Return the (X, Y) coordinate for the center point of the cell that contains the specified text.  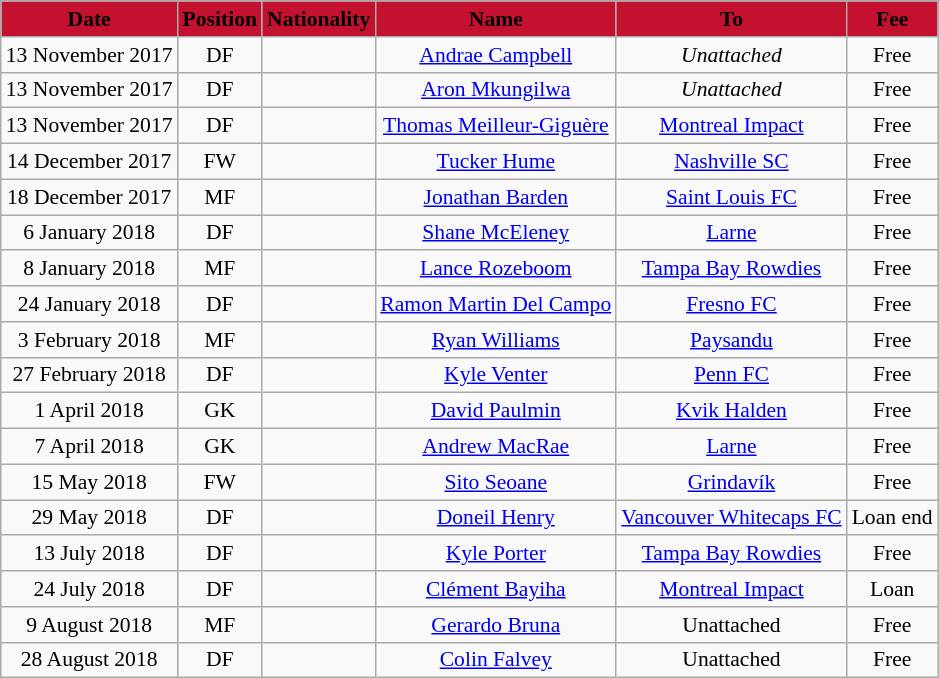
Position (220, 19)
Thomas Meilleur-Giguère (496, 126)
6 January 2018 (90, 233)
Jonathan Barden (496, 197)
Shane McEleney (496, 233)
Saint Louis FC (731, 197)
Ramon Martin Del Campo (496, 304)
3 February 2018 (90, 340)
29 May 2018 (90, 518)
Nationality (318, 19)
David Paulmin (496, 411)
Clément Bayiha (496, 589)
1 April 2018 (90, 411)
Aron Mkungilwa (496, 90)
Grindavík (731, 482)
Sito Seoane (496, 482)
Nashville SC (731, 162)
18 December 2017 (90, 197)
14 December 2017 (90, 162)
Ryan Williams (496, 340)
15 May 2018 (90, 482)
Kvik Halden (731, 411)
Name (496, 19)
Tucker Hume (496, 162)
27 February 2018 (90, 375)
Fresno FC (731, 304)
28 August 2018 (90, 660)
Penn FC (731, 375)
Lance Rozeboom (496, 269)
To (731, 19)
Loan (892, 589)
13 July 2018 (90, 554)
Gerardo Bruna (496, 625)
24 July 2018 (90, 589)
24 January 2018 (90, 304)
7 April 2018 (90, 447)
Date (90, 19)
Vancouver Whitecaps FC (731, 518)
Fee (892, 19)
9 August 2018 (90, 625)
8 January 2018 (90, 269)
Colin Falvey (496, 660)
Andrae Campbell (496, 55)
Paysandu (731, 340)
Kyle Porter (496, 554)
Andrew MacRae (496, 447)
Doneil Henry (496, 518)
Loan end (892, 518)
Kyle Venter (496, 375)
